Identify which cell holds the provided text, then report its (x, y) central coordinate. 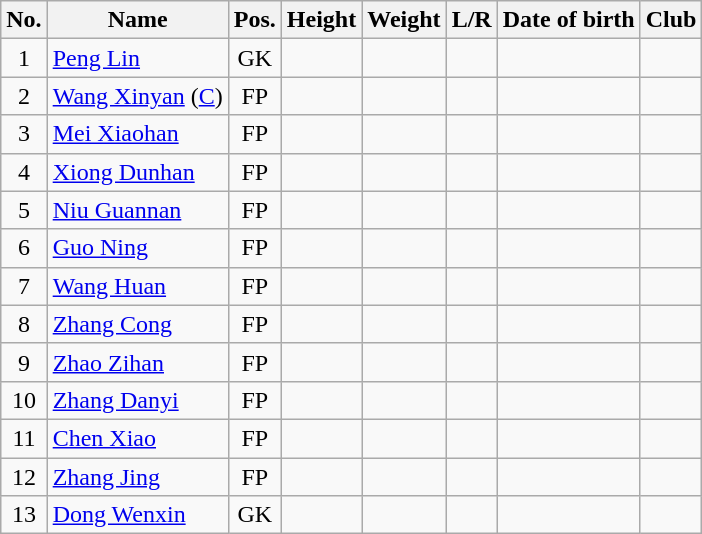
Peng Lin (138, 58)
No. (24, 20)
12 (24, 477)
L/R (472, 20)
5 (24, 210)
Xiong Dunhan (138, 172)
Zhang Danyi (138, 400)
Date of birth (568, 20)
Club (671, 20)
10 (24, 400)
7 (24, 286)
Chen Xiao (138, 438)
Zhang Jing (138, 477)
Zhao Zihan (138, 362)
9 (24, 362)
2 (24, 96)
Wang Xinyan (C) (138, 96)
Zhang Cong (138, 324)
Wang Huan (138, 286)
13 (24, 515)
3 (24, 134)
6 (24, 248)
8 (24, 324)
1 (24, 58)
Dong Wenxin (138, 515)
Name (138, 20)
Guo Ning (138, 248)
4 (24, 172)
11 (24, 438)
Weight (404, 20)
Niu Guannan (138, 210)
Height (321, 20)
Mei Xiaohan (138, 134)
Pos. (254, 20)
